Output the (x, y) coordinate of the center of the cell containing the given text.  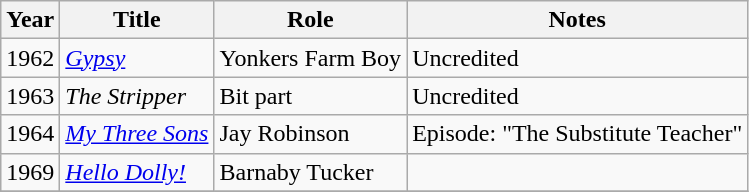
Year (30, 20)
Bit part (310, 96)
1963 (30, 96)
Jay Robinson (310, 134)
1964 (30, 134)
Notes (578, 20)
1969 (30, 172)
Role (310, 20)
Episode: "The Substitute Teacher" (578, 134)
The Stripper (137, 96)
Barnaby Tucker (310, 172)
Title (137, 20)
Hello Dolly! (137, 172)
Yonkers Farm Boy (310, 58)
1962 (30, 58)
Gypsy (137, 58)
My Three Sons (137, 134)
